Search for the cell housing the specified text and yield its (x, y) center coordinate. 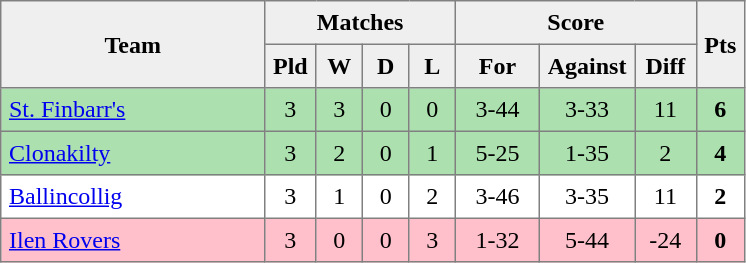
Against (586, 66)
Pts (720, 44)
3-46 (497, 197)
6 (720, 110)
St. Finbarr's (133, 110)
Ilen Rovers (133, 240)
3-44 (497, 110)
-24 (666, 240)
3-33 (586, 110)
Diff (666, 66)
4 (720, 153)
1-35 (586, 153)
Ballincollig (133, 197)
1-32 (497, 240)
D (385, 66)
5-25 (497, 153)
For (497, 66)
3-35 (586, 197)
Pld (290, 66)
Team (133, 44)
Matches (360, 23)
W (339, 66)
L (432, 66)
5-44 (586, 240)
Score (576, 23)
Clonakilty (133, 153)
